Scan for the cell matching the given text and deliver its [X, Y] coordinate at center. 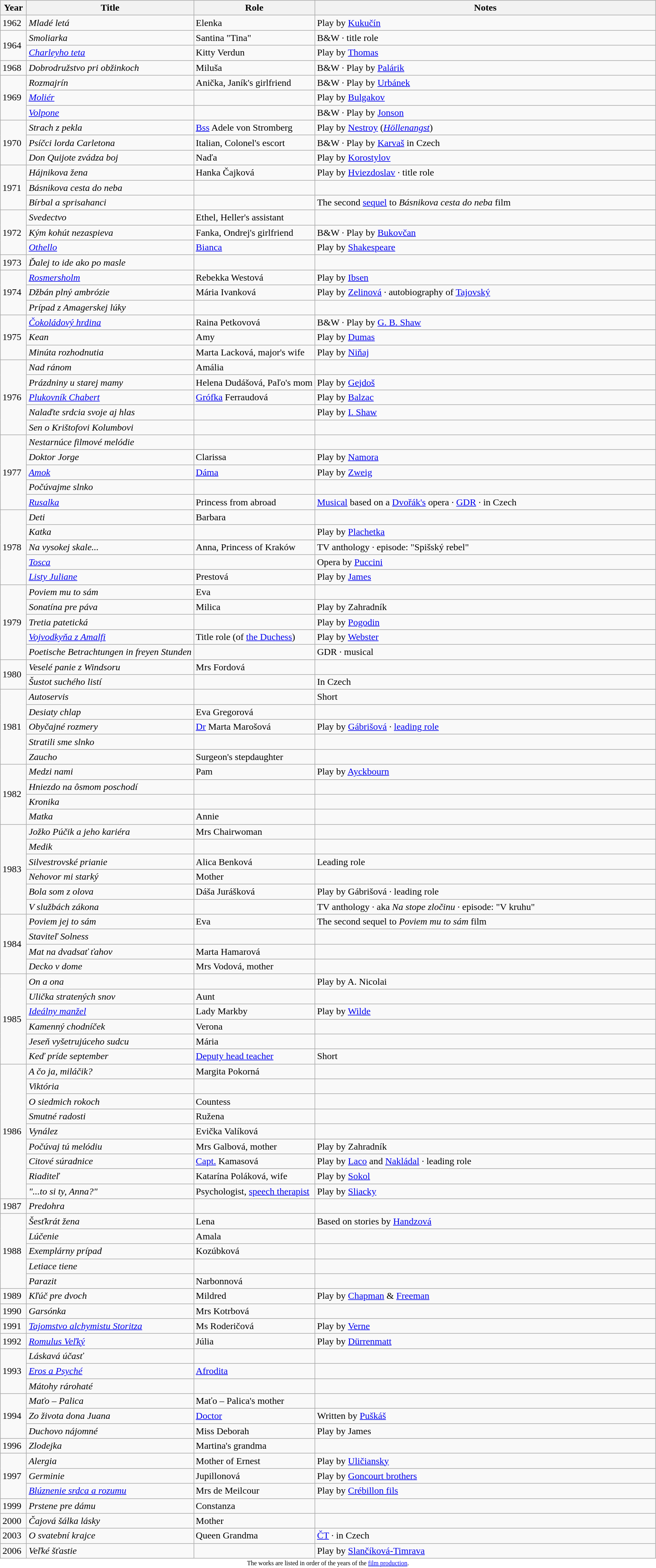
Narbonnová [254, 1281]
Tretia patetická [110, 622]
1988 [13, 1251]
Play by Goncourt brothers [485, 1476]
Amália [254, 367]
Veľké šťastie [110, 1551]
Svedectvo [110, 218]
Parazit [110, 1281]
Play by Hviezdoslav · title role [485, 172]
Mrs Chairwoman [254, 832]
Opera by Puccini [485, 562]
Naďa [254, 157]
Play by Korostylov [485, 157]
2003 [13, 1536]
Staviteľ Solness [110, 937]
Šustot suchého listí [110, 682]
"...to si ty, Anna?" [110, 1191]
Title [110, 8]
Kronika [110, 802]
On a ona [110, 982]
Mrs de Meilcour [254, 1491]
Duchovo nájomné [110, 1431]
Júlia [254, 1341]
Hniezdo na ôsmom poschodí [110, 787]
A čo ja, miláčik? [110, 1071]
1978 [13, 547]
Plukovník Chabert [110, 397]
Don Quijote zvádza boj [110, 157]
B&W · Play by Karvaš in Czech [485, 142]
Bírbal a sprisahanci [110, 203]
Kean [110, 337]
Kozúbková [254, 1251]
Leading role [485, 862]
Marta Lacková, major's wife [254, 352]
Doctor [254, 1416]
1982 [13, 794]
Martina's grandma [254, 1446]
Play by Dürrenmatt [485, 1341]
TV anthology · aka Na stope zločinu · episode: "V kruhu" [485, 906]
Dobrodružstvo pri obžinkoch [110, 68]
GDR · musical [485, 652]
1992 [13, 1341]
Surgeon's stepdaughter [254, 757]
V službách zákona [110, 906]
Play by Sokol [485, 1176]
Na vysokej skale... [110, 547]
Play by Shakespeare [485, 248]
Deti [110, 517]
Annie [254, 817]
Katka [110, 532]
Vynález [110, 1131]
Mother of Ernest [254, 1461]
Dáma [254, 472]
Romulus Veľký [110, 1341]
1985 [13, 1019]
The works are listed in order of the years of the film production. [328, 1563]
Play by Sliacky [485, 1191]
Helena Dudášová, Paľo's mom [254, 382]
Ms Roderičová [254, 1326]
Play by Nestroy (Höllenangst) [485, 128]
Čajová šálka lásky [110, 1521]
Othello [110, 248]
1971 [13, 187]
Play by Laco and Nakládal · leading role [485, 1161]
2006 [13, 1551]
Jeseň vyšetrujúceho sudcu [110, 1041]
B&W · Play by Urbánek [485, 83]
Mátohy rárohaté [110, 1386]
Lena [254, 1221]
O siedmich rokoch [110, 1101]
Počúvajme slnko [110, 487]
Mrs Fordová [254, 667]
Maťo – Palica [110, 1401]
Play by Crébillon fils [485, 1491]
Prestová [254, 577]
1969 [13, 98]
Germinie [110, 1476]
1979 [13, 622]
Anička, Janík's girlfriend [254, 83]
Kitty Verdun [254, 53]
Mária [254, 1041]
Psychologist, speech therapist [254, 1191]
1996 [13, 1446]
B&W · title role [485, 38]
Play by Kukučín [485, 23]
Play by Slančíková-Timrava [485, 1551]
Notes [485, 8]
Ďalej to ide ako po masle [110, 263]
Milica [254, 607]
1980 [13, 675]
Play by Niňaj [485, 352]
Ethel, Heller's assistant [254, 218]
Countess [254, 1101]
Queen Grandma [254, 1536]
Počúvaj tú melódiu [110, 1146]
Elenka [254, 23]
Anna, Princess of Kraków [254, 547]
Evička Valíková [254, 1131]
Play by Dumas [485, 337]
Play by Zweig [485, 472]
1990 [13, 1311]
Play by Namora [485, 457]
Musical based on a Dvořák's opera · GDR · in Czech [485, 502]
1981 [13, 727]
Tosca [110, 562]
Miss Deborah [254, 1431]
Capt. Kamasová [254, 1161]
Láskavá účasť [110, 1356]
Matka [110, 817]
Eros a Psyché [110, 1371]
B&W · Play by Palárik [485, 68]
Based on stories by Handzová [485, 1221]
Amy [254, 337]
Bss Adele von Stromberg [254, 128]
Play by Pogodin [485, 622]
Play by Verne [485, 1326]
Miluša [254, 68]
Rozmajrín [110, 83]
TV anthology · episode: "Spišský rebel" [485, 547]
Mladé letá [110, 23]
Vojvodkyňa z Amalfi [110, 637]
Jožko Púčik a jeho kariéra [110, 832]
Title role (of the Duchess) [254, 637]
Hanka Čajková [254, 172]
Verona [254, 1026]
Keď príde september [110, 1056]
Šesťkrát žena [110, 1221]
Mária Ivanková [254, 292]
Rebekka Westová [254, 277]
Obyčajné rozmery [110, 727]
Smutné radosti [110, 1116]
Poetische Betrachtungen in freyen Stunden [110, 652]
Stratili sme slnko [110, 742]
Blúznenie srdca a rozumu [110, 1491]
Riaditeľ [110, 1176]
Barbara [254, 517]
Básnikova cesta do neba [110, 188]
Bola som z olova [110, 891]
1974 [13, 292]
1987 [13, 1206]
Letiace tiene [110, 1266]
Afrodita [254, 1371]
Poviem mu to sám [110, 592]
Grófka Ferraudová [254, 397]
1984 [13, 944]
Deputy head teacher [254, 1056]
1989 [13, 1296]
B&W · Play by Jonson [485, 113]
Italian, Colonel's escort [254, 142]
Princess from abroad [254, 502]
Alergia [110, 1461]
1972 [13, 233]
Citové súradnice [110, 1161]
Doktor Jorge [110, 457]
Sen o Krištofovi Kolumbovi [110, 427]
B&W · Play by Bukovčan [485, 233]
The second sequel to Básnikova cesta do neba film [485, 203]
Tajomstvo alchymistu Storitza [110, 1326]
Autoservis [110, 697]
1994 [13, 1416]
1973 [13, 263]
1977 [13, 472]
Lúčenie [110, 1236]
Alica Benková [254, 862]
1970 [13, 142]
Nalaďte srdcia svoje aj hlas [110, 412]
Nehovor mi starký [110, 876]
Veselé panie z Windsoru [110, 667]
Prázdniny u starej mamy [110, 382]
Zlodejka [110, 1446]
1993 [13, 1371]
1968 [13, 68]
Ideálny manžel [110, 1011]
Ružena [254, 1116]
Zaucho [110, 757]
Constanza [254, 1506]
Strach z pekla [110, 128]
ČT · in Czech [485, 1536]
Play by Bulgakov [485, 98]
Medzi nami [110, 772]
Play by Ayckbourn [485, 772]
1986 [13, 1131]
Play by Zelinová · autobiography of Tajovský [485, 292]
Lady Markby [254, 1011]
1964 [13, 45]
Dr Marta Marošová [254, 727]
Play by Balzac [485, 397]
Mildred [254, 1296]
Ulička stratených snov [110, 997]
Year [13, 8]
In Czech [485, 682]
Raina Petkovová [254, 322]
1991 [13, 1326]
Jupillonová [254, 1476]
Katarína Poláková, wife [254, 1176]
Listy Juliane [110, 577]
Dáša Jurášková [254, 891]
Poviem jej to sám [110, 922]
Eva Gregorová [254, 712]
Play by I. Shaw [485, 412]
Zo života dona Juana [110, 1416]
Bianca [254, 248]
Play by Wilde [485, 1011]
Psíčci lorda Carletona [110, 142]
Mrs Galbová, mother [254, 1146]
Play by Plachetka [485, 532]
B&W · Play by G. B. Shaw [485, 322]
1962 [13, 23]
Medik [110, 847]
Mrs Kotrbová [254, 1311]
Play by Thomas [485, 53]
Nad ránom [110, 367]
Play by Chapman & Freeman [485, 1296]
Čokoládový hrdina [110, 322]
Play by A. Nicolai [485, 982]
Hájnikova žena [110, 172]
Maťo – Palica's mother [254, 1401]
Predohra [110, 1206]
O svatební krajce [110, 1536]
Prípad z Amagerskej lúky [110, 307]
Silvestrovské prianie [110, 862]
Desiaty chlap [110, 712]
Rosmersholm [110, 277]
Decko v dome [110, 967]
Play by Gejdoš [485, 382]
1983 [13, 869]
Clarissa [254, 457]
2000 [13, 1521]
Charleyho teta [110, 53]
Moliér [110, 98]
Margita Pokorná [254, 1071]
Santina "Tina" [254, 38]
Rusalka [110, 502]
The second sequel to Poviem mu to sám film [485, 922]
Viktória [110, 1086]
Volpone [110, 113]
Play by Webster [485, 637]
Amala [254, 1236]
Nestarnúce filmové melódie [110, 442]
Play by Uličiansky [485, 1461]
1976 [13, 397]
Kým kohút nezaspieva [110, 233]
Garsónka [110, 1311]
Smoliarka [110, 38]
Minúta rozhodnutia [110, 352]
Mrs Vodová, mother [254, 967]
Džbán plný ambrózie [110, 292]
1997 [13, 1476]
Marta Hamarová [254, 952]
Sonatína pre páva [110, 607]
Pam [254, 772]
Kamenný chodníček [110, 1026]
1999 [13, 1506]
Amok [110, 472]
Kľúč pre dvoch [110, 1296]
Prstene pre dámu [110, 1506]
Play by Ibsen [485, 277]
Exemplárny prípad [110, 1251]
Role [254, 8]
Mat na dvadsať ťahov [110, 952]
Written by Puškáš [485, 1416]
Aunt [254, 997]
1975 [13, 337]
Fanka, Ondrej's girlfriend [254, 233]
